Extract the [X, Y] coordinate from the center of the cell holding the provided text.  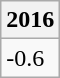
-0.6 [30, 58]
2016 [30, 20]
